Identify which cell holds the provided text, then report its (x, y) central coordinate. 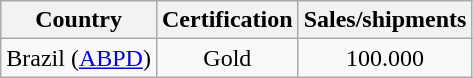
Certification (227, 20)
Gold (227, 58)
100.000 (385, 58)
Country (79, 20)
Sales/shipments (385, 20)
Brazil (ABPD) (79, 58)
